Search for the cell housing the specified text and yield its [X, Y] center coordinate. 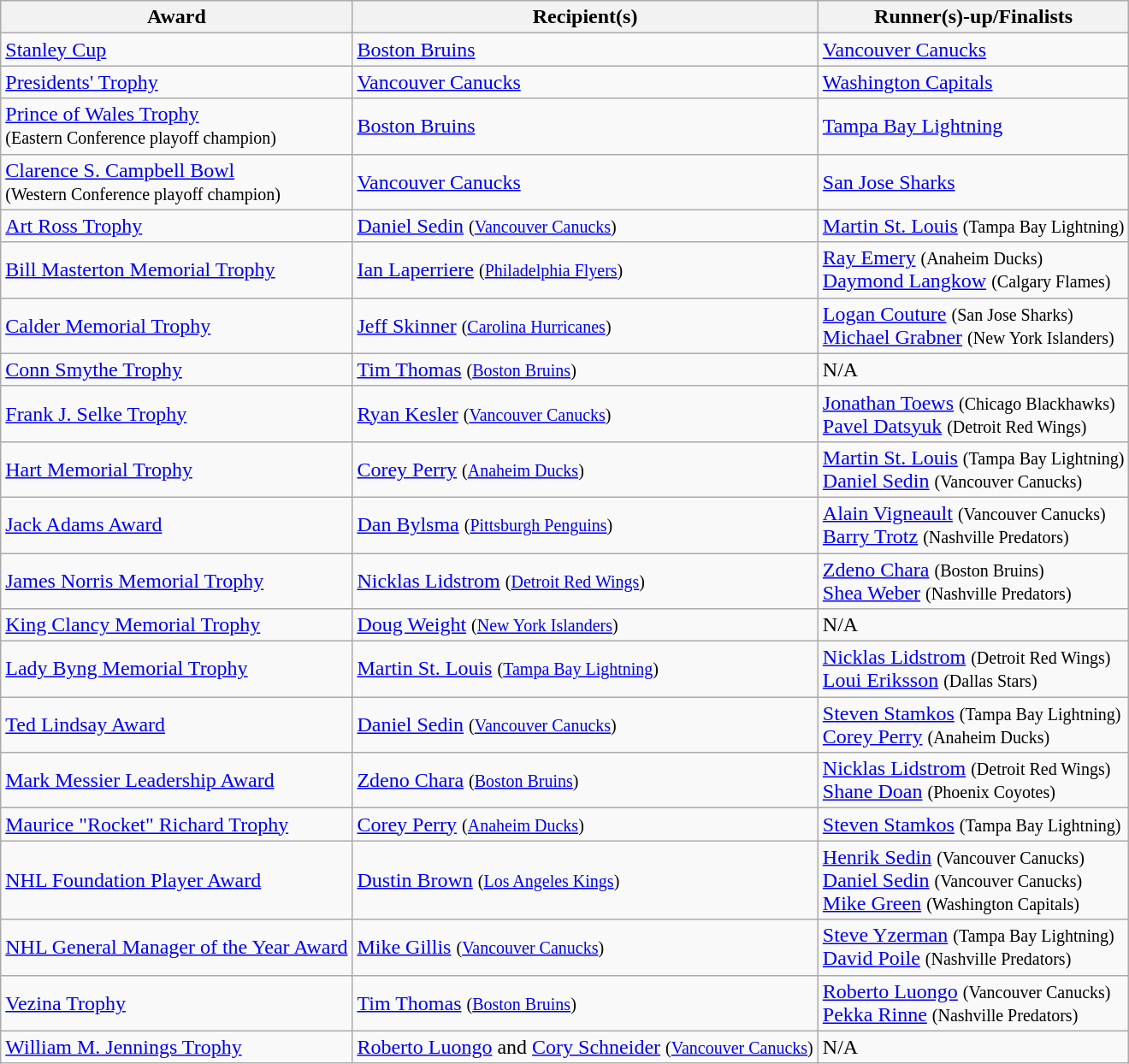
Jonathan Toews (Chicago Blackhawks) Pavel Datsyuk (Detroit Red Wings) [973, 414]
King Clancy Memorial Trophy [176, 625]
Roberto Luongo and Cory Schneider (Vancouver Canucks) [585, 1047]
Mark Messier Leadership Award [176, 780]
Award [176, 17]
NHL General Manager of the Year Award [176, 948]
Hart Memorial Trophy [176, 469]
Prince of Wales Trophy (Eastern Conference playoff champion) [176, 127]
Jack Adams Award [176, 525]
Runner(s)-up/Finalists [973, 17]
Dan Bylsma (Pittsburgh Penguins) [585, 525]
Ian Laperriere (Philadelphia Flyers) [585, 270]
Steve Yzerman (Tampa Bay Lightning)David Poile (Nashville Predators) [973, 948]
Maurice "Rocket" Richard Trophy [176, 825]
Steven Stamkos (Tampa Bay Lightning) [973, 825]
Presidents' Trophy [176, 82]
Mike Gillis (Vancouver Canucks) [585, 948]
Ray Emery (Anaheim Ducks) Daymond Langkow (Calgary Flames) [973, 270]
Washington Capitals [973, 82]
Art Ross Trophy [176, 226]
Vezina Trophy [176, 1002]
Nicklas Lidstrom (Detroit Red Wings) [585, 580]
Conn Smythe Trophy [176, 369]
Bill Masterton Memorial Trophy [176, 270]
Tampa Bay Lightning [973, 127]
Zdeno Chara (Boston Bruins) [585, 780]
Lady Byng Memorial Trophy [176, 669]
Martin St. Louis (Tampa Bay Lightning) Daniel Sedin (Vancouver Canucks) [973, 469]
Logan Couture (San Jose Sharks) Michael Grabner (New York Islanders) [973, 325]
Nicklas Lidstrom (Detroit Red Wings) Shane Doan (Phoenix Coyotes) [973, 780]
Frank J. Selke Trophy [176, 414]
Ryan Kesler (Vancouver Canucks) [585, 414]
William M. Jennings Trophy [176, 1047]
Zdeno Chara (Boston Bruins) Shea Weber (Nashville Predators) [973, 580]
NHL Foundation Player Award [176, 880]
Alain Vigneault (Vancouver Canucks) Barry Trotz (Nashville Predators) [973, 525]
Calder Memorial Trophy [176, 325]
Roberto Luongo (Vancouver Canucks) Pekka Rinne (Nashville Predators) [973, 1002]
James Norris Memorial Trophy [176, 580]
Jeff Skinner (Carolina Hurricanes) [585, 325]
Recipient(s) [585, 17]
Nicklas Lidstrom (Detroit Red Wings) Loui Eriksson (Dallas Stars) [973, 669]
Stanley Cup [176, 50]
Dustin Brown (Los Angeles Kings) [585, 880]
Ted Lindsay Award [176, 725]
Steven Stamkos (Tampa Bay Lightning) Corey Perry (Anaheim Ducks) [973, 725]
Henrik Sedin (Vancouver Canucks) Daniel Sedin (Vancouver Canucks)Mike Green (Washington Capitals) [973, 880]
San Jose Sharks [973, 181]
Doug Weight (New York Islanders) [585, 625]
Clarence S. Campbell Bowl (Western Conference playoff champion) [176, 181]
